Output the (X, Y) coordinate of the center of the cell containing the given text.  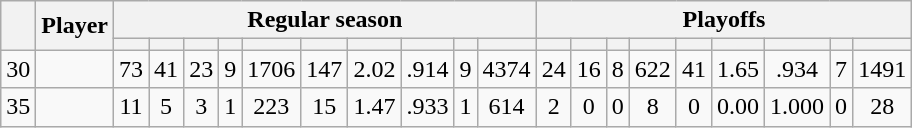
73 (132, 69)
0.00 (738, 107)
11 (132, 107)
4374 (506, 69)
622 (652, 69)
2 (554, 107)
15 (324, 107)
35 (18, 107)
Regular season (326, 20)
147 (324, 69)
28 (882, 107)
Player (75, 26)
1491 (882, 69)
7 (842, 69)
223 (272, 107)
.934 (798, 69)
5 (166, 107)
1.000 (798, 107)
.914 (428, 69)
614 (506, 107)
2.02 (374, 69)
16 (588, 69)
23 (202, 69)
24 (554, 69)
1.65 (738, 69)
1706 (272, 69)
3 (202, 107)
30 (18, 69)
.933 (428, 107)
Playoffs (724, 20)
1.47 (374, 107)
